Return the [x, y] coordinate for the center point of the cell that contains the specified text.  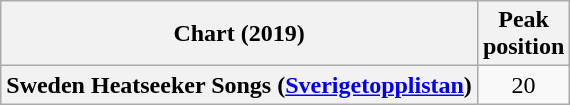
Peakposition [523, 34]
20 [523, 85]
Sweden Heatseeker Songs (Sverigetopplistan) [240, 85]
Chart (2019) [240, 34]
